Return the [X, Y] coordinate for the center point of the cell that contains the specified text.  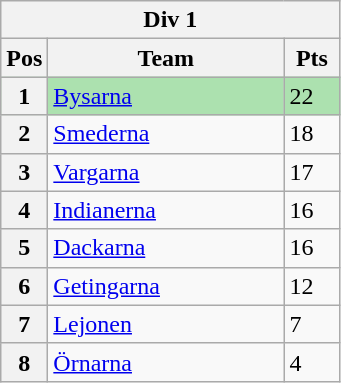
22 [312, 96]
1 [24, 96]
18 [312, 134]
Team [166, 58]
Dackarna [166, 248]
2 [24, 134]
Getingarna [166, 286]
3 [24, 172]
12 [312, 286]
8 [24, 362]
Vargarna [166, 172]
Pos [24, 58]
Smederna [166, 134]
Lejonen [166, 324]
Div 1 [170, 20]
17 [312, 172]
Örnarna [166, 362]
6 [24, 286]
Pts [312, 58]
Indianerna [166, 210]
5 [24, 248]
Bysarna [166, 96]
